Detect which cell encompasses the target text, then output its [X, Y] center coordinate. 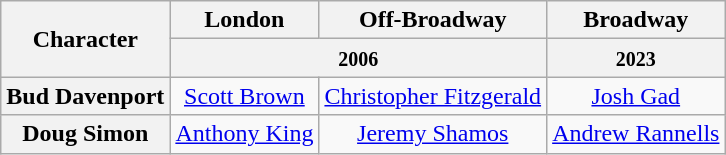
Scott Brown [244, 96]
Bud Davenport [86, 96]
London [244, 20]
Anthony King [244, 134]
2006 [358, 58]
Christopher Fitzgerald [433, 96]
Doug Simon [86, 134]
Jeremy Shamos [433, 134]
Andrew Rannells [636, 134]
2023 [636, 58]
Broadway [636, 20]
Off-Broadway [433, 20]
Character [86, 39]
Josh Gad [636, 96]
